Determine the (X, Y) coordinate at the center of the cell enclosing the given text.  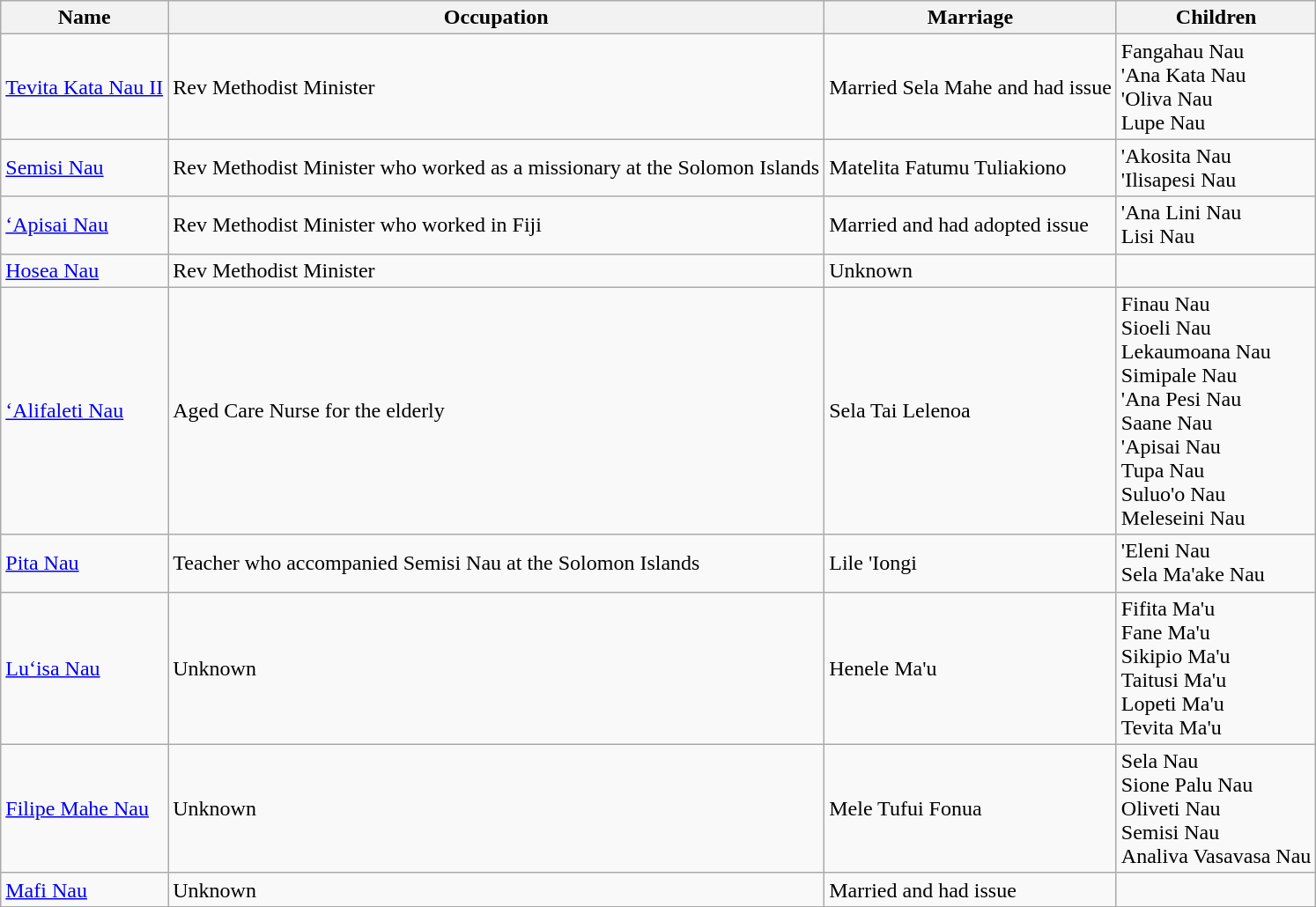
‘Apisai Nau (85, 225)
Sela Tai Lelenoa (971, 410)
Rev Methodist Minister who worked in Fiji (497, 225)
Matelita Fatumu Tuliakiono (971, 167)
'Ana Lini NauLisi Nau (1216, 225)
Semisi Nau (85, 167)
Married Sela Mahe and had issue (971, 86)
Finau NauSioeli NauLekaumoana NauSimipale Nau'Ana Pesi NauSaane Nau'Apisai NauTupa NauSuluo'o NauMeleseini Nau (1216, 410)
Lu‘isa Nau (85, 667)
Pita Nau (85, 564)
Filipe Mahe Nau (85, 808)
Mafi Nau (85, 889)
Fangahau Nau'Ana Kata Nau'Oliva NauLupe Nau (1216, 86)
Teacher who accompanied Semisi Nau at the Solomon Islands (497, 564)
Hosea Nau (85, 270)
‘Alifaleti Nau (85, 410)
Married and had issue (971, 889)
Tevita Kata Nau II (85, 86)
Occupation (497, 18)
Married and had adopted issue (971, 225)
Mele Tufui Fonua (971, 808)
'Akosita Nau'Ilisapesi Nau (1216, 167)
Fifita Ma'uFane Ma'uSikipio Ma'uTaitusi Ma'uLopeti Ma'uTevita Ma'u (1216, 667)
Rev Methodist Minister who worked as a missionary at the Solomon Islands (497, 167)
Aged Care Nurse for the elderly (497, 410)
Lile 'Iongi (971, 564)
Marriage (971, 18)
Children (1216, 18)
Henele Ma'u (971, 667)
Sela NauSione Palu NauOliveti NauSemisi NauAnaliva Vasavasa Nau (1216, 808)
Name (85, 18)
'Eleni NauSela Ma'ake Nau (1216, 564)
